Output the (X, Y) coordinate of the center of the cell containing the given text.  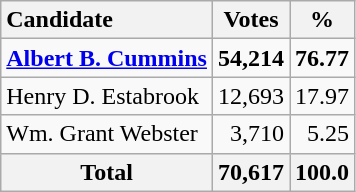
3,710 (250, 134)
Total (107, 172)
54,214 (250, 58)
% (322, 20)
Candidate (107, 20)
Wm. Grant Webster (107, 134)
Albert B. Cummins (107, 58)
Votes (250, 20)
17.97 (322, 96)
76.77 (322, 58)
5.25 (322, 134)
100.0 (322, 172)
Henry D. Estabrook (107, 96)
70,617 (250, 172)
12,693 (250, 96)
